Find where the given text appears and provide that cell's center as (x, y) coordinate. 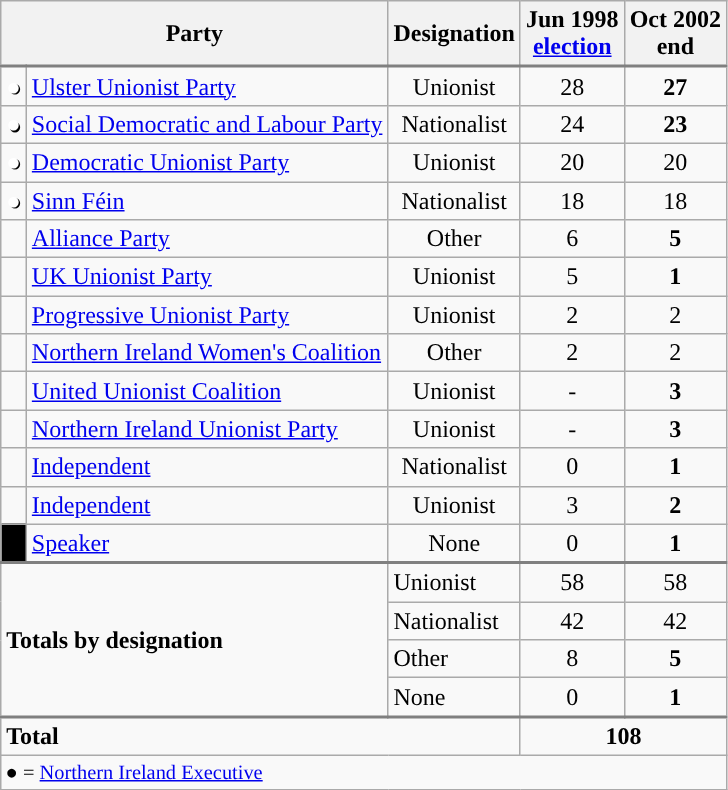
Oct 2002end (675, 34)
Ulster Unionist Party (207, 86)
Northern Ireland Unionist Party (207, 429)
Jun 1998election (572, 34)
Speaker (207, 544)
Alliance Party (207, 239)
28 (572, 86)
Total (261, 736)
United Unionist Coalition (207, 391)
Social Democratic and Labour Party (207, 124)
UK Unionist Party (207, 277)
23 (675, 124)
8 (572, 659)
Totals by designation (194, 640)
24 (572, 124)
6 (572, 239)
Northern Ireland Women's Coalition (207, 353)
Designation (454, 34)
108 (623, 736)
27 (675, 86)
Democratic Unionist Party (207, 162)
Progressive Unionist Party (207, 315)
Party (194, 34)
● = Northern Ireland Executive (364, 772)
Sinn Féin (207, 201)
